Scan for the cell matching the given text and deliver its (x, y) coordinate at center. 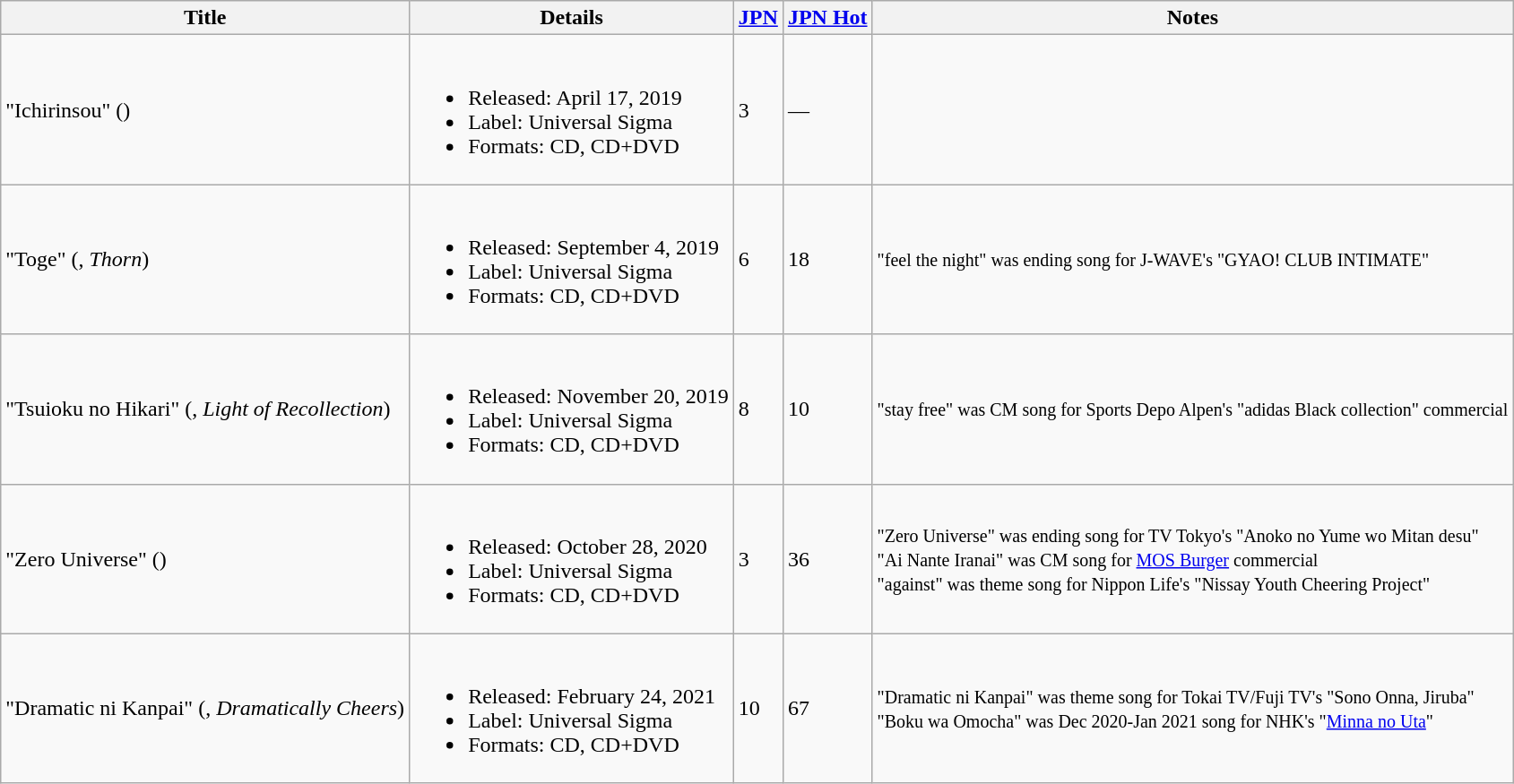
36 (827, 559)
Released: October 28, 2020Label: Universal SigmaFormats: CD, CD+DVD (572, 559)
Released: February 24, 2021Label: Universal SigmaFormats: CD, CD+DVD (572, 708)
Released: September 4, 2019Label: Universal SigmaFormats: CD, CD+DVD (572, 260)
JPN Hot (827, 18)
"stay free" was CM song for Sports Depo Alpen's "adidas Black collection" commercial (1192, 409)
"feel the night" was ending song for J-WAVE's "GYAO! CLUB INTIMATE" (1192, 260)
Released: April 17, 2019Label: Universal SigmaFormats: CD, CD+DVD (572, 109)
8 (758, 409)
"Tsuioku no Hikari" (, Light of Recollection) (205, 409)
67 (827, 708)
"Ichirinsou" () (205, 109)
Notes (1192, 18)
"Dramatic ni Kanpai" (, Dramatically Cheers) (205, 708)
Title (205, 18)
18 (827, 260)
"Dramatic ni Kanpai" was theme song for Tokai TV/Fuji TV's "Sono Onna, Jiruba""Boku wa Omocha" was Dec 2020-Jan 2021 song for NHK's "Minna no Uta" (1192, 708)
Details (572, 18)
"Toge" (, Thorn) (205, 260)
— (827, 109)
6 (758, 260)
JPN (758, 18)
"Zero Universe" () (205, 559)
Released: November 20, 2019Label: Universal SigmaFormats: CD, CD+DVD (572, 409)
